Provide the [x, y] coordinate of the cell's center where the given text is located.  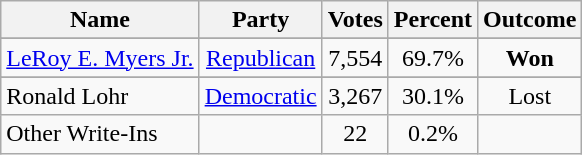
Democratic [260, 96]
3,267 [355, 96]
Republican [260, 58]
Party [260, 20]
30.1% [432, 96]
Votes [355, 20]
Won [530, 58]
Lost [530, 96]
Other Write-Ins [100, 134]
7,554 [355, 58]
Outcome [530, 20]
22 [355, 134]
Name [100, 20]
0.2% [432, 134]
Percent [432, 20]
LeRoy E. Myers Jr. [100, 58]
69.7% [432, 58]
Ronald Lohr [100, 96]
